Detect which cell encompasses the target text, then output its (X, Y) center coordinate. 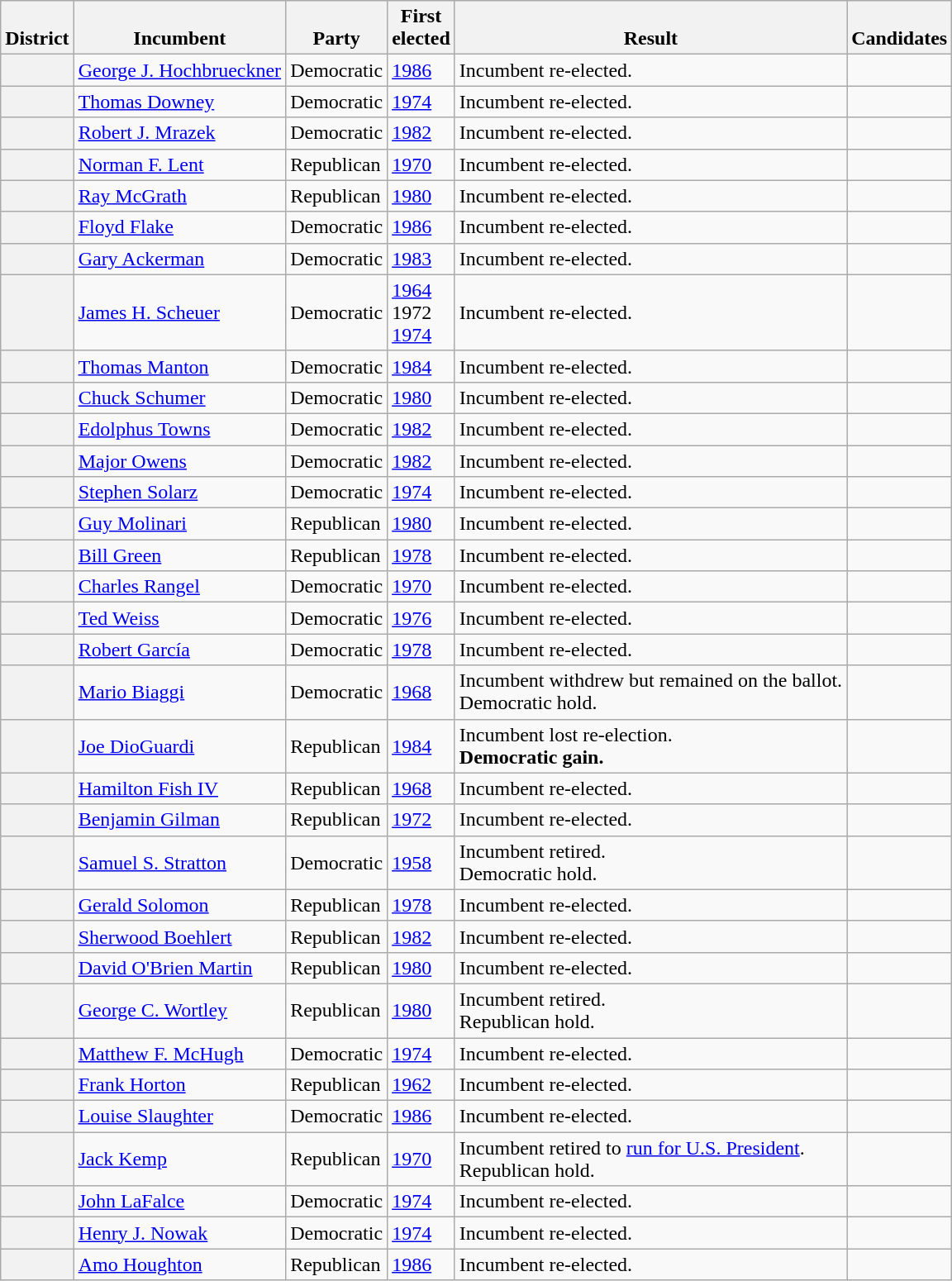
Matthew F. McHugh (180, 1054)
Chuck Schumer (180, 398)
Mario Biaggi (180, 693)
Benjamin Gilman (180, 820)
Robert García (180, 650)
Louise Slaughter (180, 1117)
Frank Horton (180, 1085)
Firstelected (421, 28)
Edolphus Towns (180, 429)
Candidates (899, 28)
Incumbent withdrew but remained on the ballot.Democratic hold. (650, 693)
1972 (421, 820)
Charles Rangel (180, 587)
Hamilton Fish IV (180, 788)
George C. Wortley (180, 1010)
Henry J. Nowak (180, 1233)
1958 (421, 863)
District (37, 28)
Incumbent retired to run for U.S. President.Republican hold. (650, 1159)
1962 (421, 1085)
Stephen Solarz (180, 493)
1976 (421, 618)
Bill Green (180, 555)
Norman F. Lent (180, 164)
Sherwood Boehlert (180, 936)
Robert J. Mrazek (180, 133)
Thomas Downey (180, 102)
Party (337, 28)
19641972 1974 (421, 312)
1983 (421, 259)
Samuel S. Stratton (180, 863)
Ted Weiss (180, 618)
Amo Houghton (180, 1264)
Incumbent lost re-election.Democratic gain. (650, 745)
Incumbent (180, 28)
George J. Hochbrueckner (180, 70)
Gerald Solomon (180, 905)
Incumbent retired.Democratic hold. (650, 863)
Joe DioGuardi (180, 745)
David O'Brien Martin (180, 968)
Floyd Flake (180, 227)
Thomas Manton (180, 366)
Incumbent retired.Republican hold. (650, 1010)
Major Owens (180, 460)
Jack Kemp (180, 1159)
Ray McGrath (180, 196)
Result (650, 28)
James H. Scheuer (180, 312)
Gary Ackerman (180, 259)
John LaFalce (180, 1202)
Guy Molinari (180, 524)
